Extract the (x, y) coordinate from the center of the cell holding the provided text.  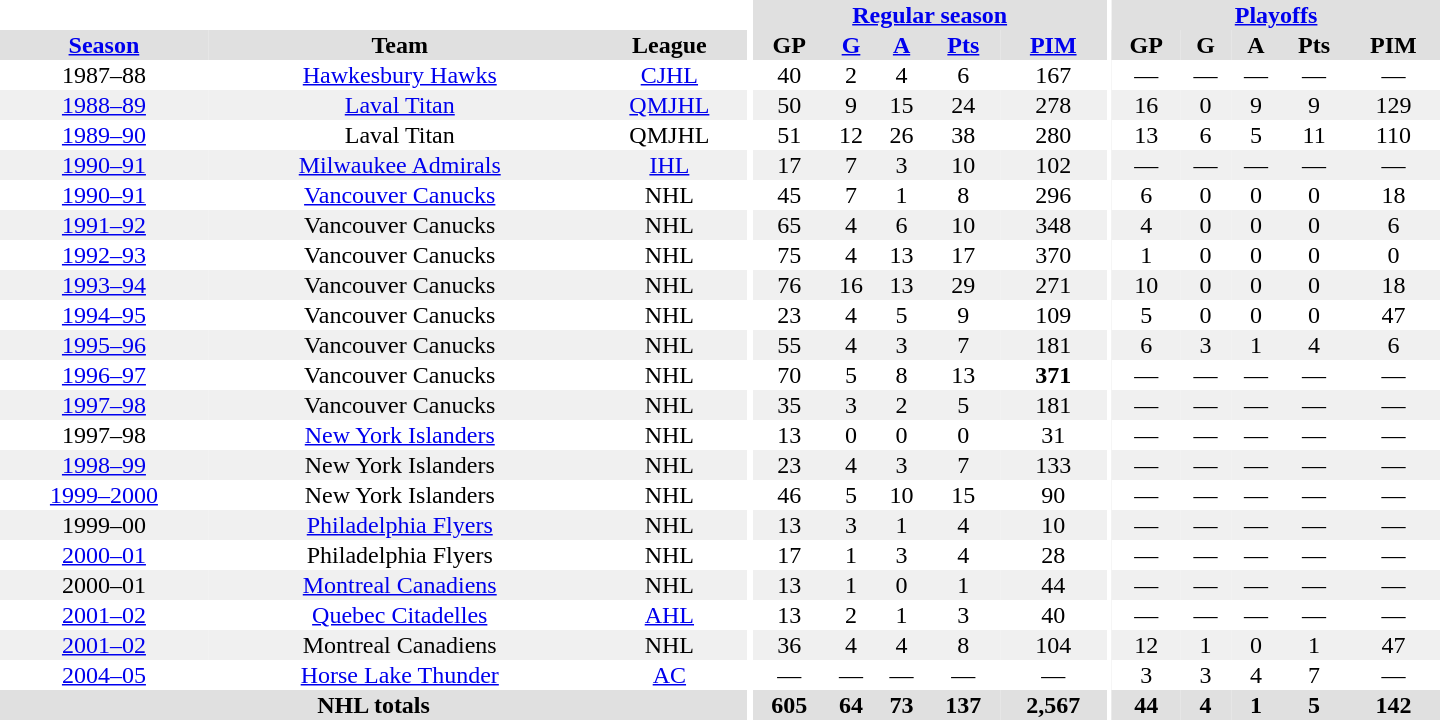
29 (964, 285)
90 (1054, 495)
1996–97 (104, 375)
64 (852, 705)
271 (1054, 285)
2,567 (1054, 705)
1995–96 (104, 345)
NHL totals (374, 705)
110 (1394, 135)
Quebec Citadelles (400, 615)
IHL (670, 165)
26 (902, 135)
76 (790, 285)
1999–00 (104, 525)
36 (790, 645)
Hawkesbury Hawks (400, 75)
70 (790, 375)
24 (964, 105)
50 (790, 105)
73 (902, 705)
1989–90 (104, 135)
1987–88 (104, 75)
129 (1394, 105)
102 (1054, 165)
1991–92 (104, 225)
605 (790, 705)
1993–94 (104, 285)
2004–05 (104, 675)
38 (964, 135)
296 (1054, 195)
1994–95 (104, 315)
1999–2000 (104, 495)
Playoffs (1276, 15)
65 (790, 225)
55 (790, 345)
109 (1054, 315)
46 (790, 495)
1998–99 (104, 465)
Milwaukee Admirals (400, 165)
278 (1054, 105)
370 (1054, 255)
11 (1314, 135)
167 (1054, 75)
51 (790, 135)
Regular season (930, 15)
AC (670, 675)
137 (964, 705)
Team (400, 45)
League (670, 45)
31 (1054, 435)
371 (1054, 375)
Season (104, 45)
45 (790, 195)
AHL (670, 615)
75 (790, 255)
104 (1054, 645)
348 (1054, 225)
35 (790, 405)
142 (1394, 705)
28 (1054, 555)
1992–93 (104, 255)
1988–89 (104, 105)
CJHL (670, 75)
133 (1054, 465)
280 (1054, 135)
Horse Lake Thunder (400, 675)
